Detect which cell encompasses the target text, then output its (x, y) center coordinate. 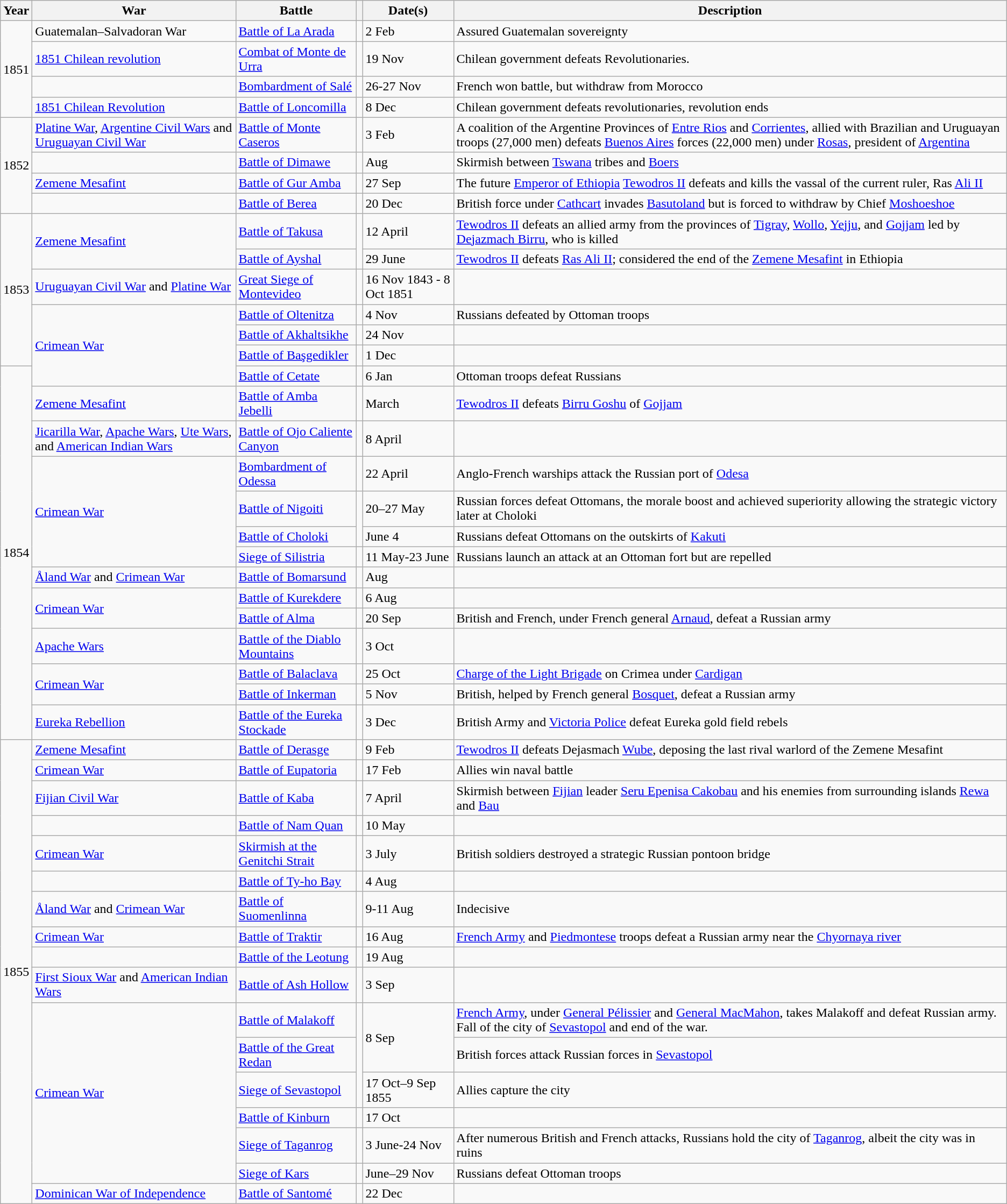
3 Feb (408, 134)
22 Dec (408, 1194)
Siege of Kars (296, 1173)
Uruguayan Civil War and Platine War (134, 286)
British forces attack Russian forces in Sevastopol (730, 1054)
19 Nov (408, 59)
2 Feb (408, 31)
Skirmish at the Genitchi Strait (296, 853)
Battle of Takusa (296, 231)
Siege of Sevastopol (296, 1090)
Battle of Kaba (296, 798)
Battle (296, 11)
Battle of Santomé (296, 1194)
Dominican War of Independence (134, 1194)
Battle of Ty-ho Bay (296, 881)
Bombardment of Odessa (296, 473)
25 Oct (408, 674)
Battle of the Eureka Stockade (296, 722)
Russians defeat Ottomans on the outskirts of Kakuti (730, 536)
4 Aug (408, 881)
Jicarilla War, Apache Wars, Ute Wars, and American Indian Wars (134, 439)
Battle of Ojo Caliente Canyon (296, 439)
French Army, under General Pélissier and General MacMahon, takes Malakoff and defeat Russian army. Fall of the city of Sevastopol and end of the war. (730, 1020)
1851 Chilean revolution (134, 59)
3 Dec (408, 722)
Battle of Akhaltsikhe (296, 335)
5 Nov (408, 694)
1854 (16, 553)
3 Oct (408, 646)
British and French, under French general Arnaud, defeat a Russian army (730, 618)
Guatemalan–Salvadoran War (134, 31)
Battle of Ash Hollow (296, 985)
Siege of Taganrog (296, 1145)
1855 (16, 972)
8 April (408, 439)
British Army and Victoria Police defeat Eureka gold field rebels (730, 722)
Battle of Malakoff (296, 1020)
27 Sep (408, 183)
1853 (16, 289)
Russians defeat Ottoman troops (730, 1173)
Battle of Gur Amba (296, 183)
Battle of Amba Jebelli (296, 403)
British soldiers destroyed a strategic Russian pontoon bridge (730, 853)
Battle of Dimawe (296, 162)
20 Sep (408, 618)
12 April (408, 231)
Ottoman troops defeat Russians (730, 376)
16 Nov 1843 - 8 Oct 1851 (408, 286)
Battle of Ayshal (296, 259)
Chilean government defeats Revolutionaries. (730, 59)
Great Siege of Montevideo (296, 286)
Battle of Balaclava (296, 674)
20 Dec (408, 203)
Battle of the Leotung (296, 957)
4 Nov (408, 315)
8 Sep (408, 1037)
6 Jan (408, 376)
Battle of the Great Redan (296, 1054)
Battle of Nam Quan (296, 826)
Battle of Traktir (296, 937)
Assured Guatemalan sovereignty (730, 31)
Battle of Inkerman (296, 694)
Battle of Kurekdere (296, 598)
Platine War, Argentine Civil Wars and Uruguayan Civil War (134, 134)
7 April (408, 798)
1851 Chilean Revolution (134, 107)
Skirmish between Tswana tribes and Boers (730, 162)
Battle of Loncomilla (296, 107)
11 May-23 June (408, 557)
The future Emperor of Ethiopia Tewodros II defeats and kills the vassal of the current ruler, Ras Ali II (730, 183)
Battle of Suomenlinna (296, 909)
Tewodros II defeats Dejasmach Wube, deposing the last rival warlord of the Zemene Mesafint (730, 750)
Russians launch an attack at an Ottoman fort but are repelled (730, 557)
British, helped by French general Bosquet, defeat a Russian army (730, 694)
Chilean government defeats revolutionaries, revolution ends (730, 107)
8 Dec (408, 107)
Battle of Monte Caseros (296, 134)
Description (730, 11)
War (134, 11)
Battle of La Arada (296, 31)
Battle of Derasge (296, 750)
Charge of the Light Brigade on Crimea under Cardigan (730, 674)
Tewodros II defeats Birru Goshu of Gojjam (730, 403)
Battle of Alma (296, 618)
Battle of Kinburn (296, 1117)
Eureka Rebellion (134, 722)
Skirmish between Fijian leader Seru Epenisa Cakobau and his enemies from surrounding islands Rewa and Bau (730, 798)
Siege of Silistria (296, 557)
Battle of the Diablo Mountains (296, 646)
10 May (408, 826)
Year (16, 11)
After numerous British and French attacks, Russians hold the city of Taganrog, albeit the city was in ruins (730, 1145)
Fijian Civil War (134, 798)
9 Feb (408, 750)
3 Sep (408, 985)
Battle of Choloki (296, 536)
June–29 Nov (408, 1173)
9-11 Aug (408, 909)
17 Oct–9 Sep 1855 (408, 1090)
Date(s) (408, 11)
March (408, 403)
Battle of Cetate (296, 376)
British force under Cathcart invades Basutoland but is forced to withdraw by Chief Moshoeshoe (730, 203)
Tewodros II defeats an allied army from the provinces of Tigray, Wollo, Yejju, and Gojjam led by Dejazmach Birru, who is killed (730, 231)
17 Feb (408, 770)
Battle of Bomarsund (296, 577)
22 April (408, 473)
16 Aug (408, 937)
Tewodros II defeats Ras Ali II; considered the end of the Zemene Mesafint in Ethiopia (730, 259)
June 4 (408, 536)
26-27 Nov (408, 87)
20–27 May (408, 509)
Apache Wars (134, 646)
First Sioux War and American Indian Wars (134, 985)
6 Aug (408, 598)
Battle of Berea (296, 203)
Anglo-French warships attack the Russian port of Odesa (730, 473)
French Army and Piedmontese troops defeat a Russian army near the Chyornaya river (730, 937)
Battle of Başgedikler (296, 356)
19 Aug (408, 957)
Combat of Monte de Urra (296, 59)
1852 (16, 166)
Indecisive (730, 909)
Allies capture the city (730, 1090)
Russian forces defeat Ottomans, the morale boost and achieved superiority allowing the strategic victory later at Choloki (730, 509)
Battle of Nigoiti (296, 509)
French won battle, but withdraw from Morocco (730, 87)
Allies win naval battle (730, 770)
1851 (16, 69)
29 June (408, 259)
Battle of Eupatoria (296, 770)
3 July (408, 853)
Bombardment of Salé (296, 87)
3 June-24 Nov (408, 1145)
1 Dec (408, 356)
24 Nov (408, 335)
Russians defeated by Ottoman troops (730, 315)
17 Oct (408, 1117)
Battle of Oltenitza (296, 315)
